Pinpoint the cell where the given text exists, returning its (X, Y) midpoint coordinate. 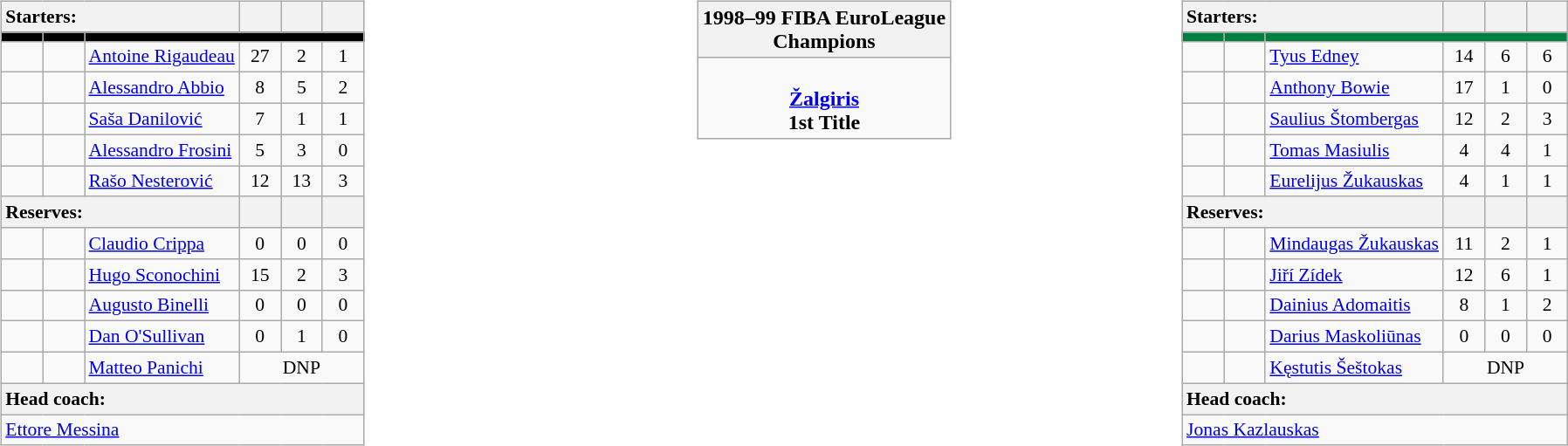
Mindaugas Žukauskas (1354, 244)
Rašo Nesterović (161, 182)
Darius Maskoliūnas (1354, 337)
7 (260, 119)
Hugo Sconochini (161, 274)
Claudio Crippa (161, 244)
17 (1464, 88)
Dainius Adomaitis (1354, 305)
15 (260, 274)
13 (302, 182)
Jonas Kazlauskas (1375, 429)
Augusto Binelli (161, 305)
Tyus Edney (1354, 57)
Saulius Štombergas (1354, 119)
Jiří Zídek (1354, 274)
Kęstutis Šeštokas (1354, 367)
Žalgiris 1st Title (824, 98)
Anthony Bowie (1354, 88)
Tomas Masiulis (1354, 150)
Alessandro Abbio (161, 88)
1998–99 FIBA EuroLeagueChampions (824, 30)
Dan O'Sullivan (161, 337)
14 (1464, 57)
Eurelijus Žukauskas (1354, 182)
Saša Danilović (161, 119)
27 (260, 57)
Antoine Rigaudeau (161, 57)
Ettore Messina (182, 429)
11 (1464, 244)
Matteo Panichi (161, 367)
Alessandro Frosini (161, 150)
